For the text-containing cell, return its midpoint in (x, y) coordinate format. 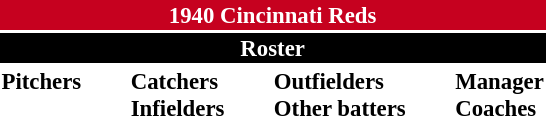
Roster (272, 48)
1940 Cincinnati Reds (272, 15)
